Return [X, Y] of the center of cell containing provided text 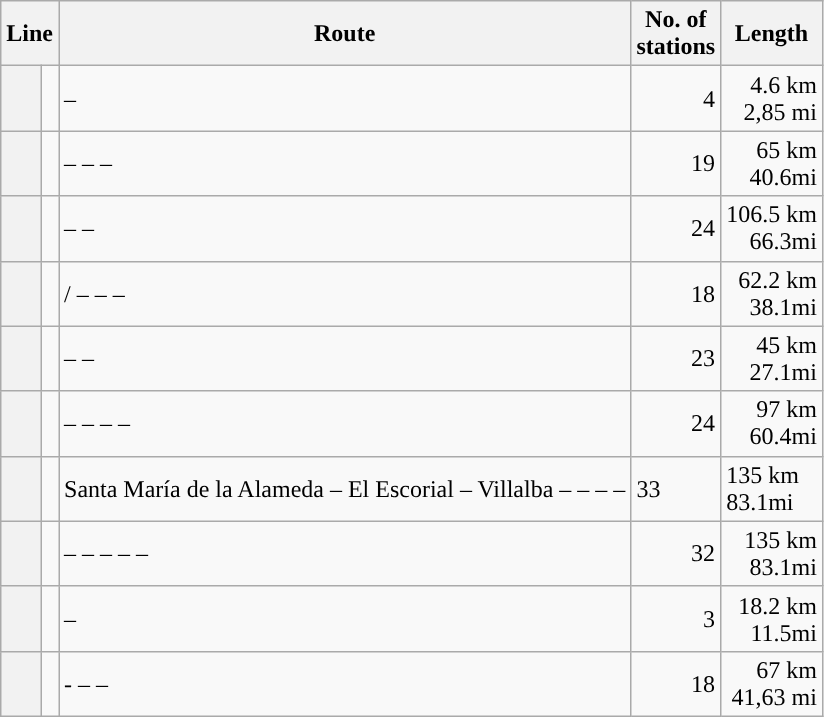
67 km41,63 mi [772, 684]
– – – – [344, 424]
– – – [344, 164]
Length [772, 34]
23 [676, 358]
97 km60.4mi [772, 424]
65 km40.6mi [772, 164]
135 km83.1mi [772, 554]
62.2 km38.1mi [772, 294]
4 [676, 98]
135 km 83.1mi [772, 488]
Line [30, 34]
4.6 km2,85 mi [772, 98]
– – – – – [344, 554]
33 [676, 488]
32 [676, 554]
19 [676, 164]
18.2 km11.5mi [772, 618]
- – – [344, 684]
Santa María de la Alameda – El Escorial – Villalba – – – – [344, 488]
No. ofstations [676, 34]
Route [344, 34]
106.5 km66.3mi [772, 228]
45 km27.1mi [772, 358]
3 [676, 618]
/ – – – [344, 294]
